Return (X, Y) of the center of cell containing provided text 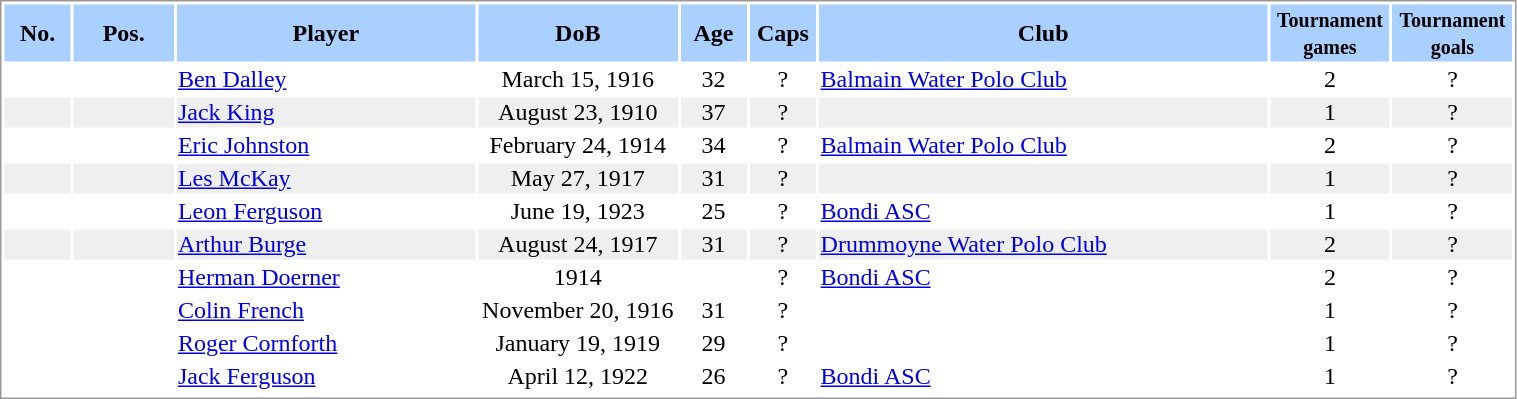
Player (326, 32)
March 15, 1916 (578, 79)
Les McKay (326, 179)
Tournamentgoals (1453, 32)
August 24, 1917 (578, 245)
Caps (783, 32)
Jack King (326, 113)
34 (713, 145)
February 24, 1914 (578, 145)
Leon Ferguson (326, 211)
April 12, 1922 (578, 377)
Arthur Burge (326, 245)
January 19, 1919 (578, 343)
Jack Ferguson (326, 377)
32 (713, 79)
Colin French (326, 311)
37 (713, 113)
Tournamentgames (1330, 32)
25 (713, 211)
1914 (578, 277)
May 27, 1917 (578, 179)
No. (37, 32)
November 20, 1916 (578, 311)
Herman Doerner (326, 277)
Pos. (124, 32)
Drummoyne Water Polo Club (1043, 245)
Club (1043, 32)
Age (713, 32)
26 (713, 377)
Eric Johnston (326, 145)
August 23, 1910 (578, 113)
Ben Dalley (326, 79)
Roger Cornforth (326, 343)
DoB (578, 32)
June 19, 1923 (578, 211)
29 (713, 343)
